Return [X, Y] of the center of cell containing provided text 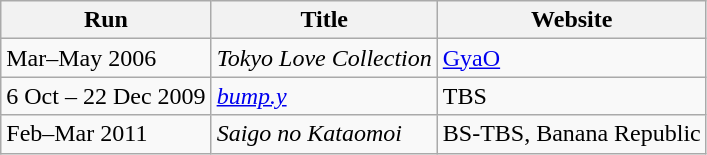
Run [106, 20]
TBS [572, 96]
Website [572, 20]
Title [324, 20]
Mar–May 2006 [106, 58]
bump.y [324, 96]
BS-TBS, Banana Republic [572, 134]
Feb–Mar 2011 [106, 134]
Saigo no Kataomoi [324, 134]
GyaO [572, 58]
6 Oct – 22 Dec 2009 [106, 96]
Tokyo Love Collection [324, 58]
